Pinpoint the cell where the given text exists, returning its [x, y] midpoint coordinate. 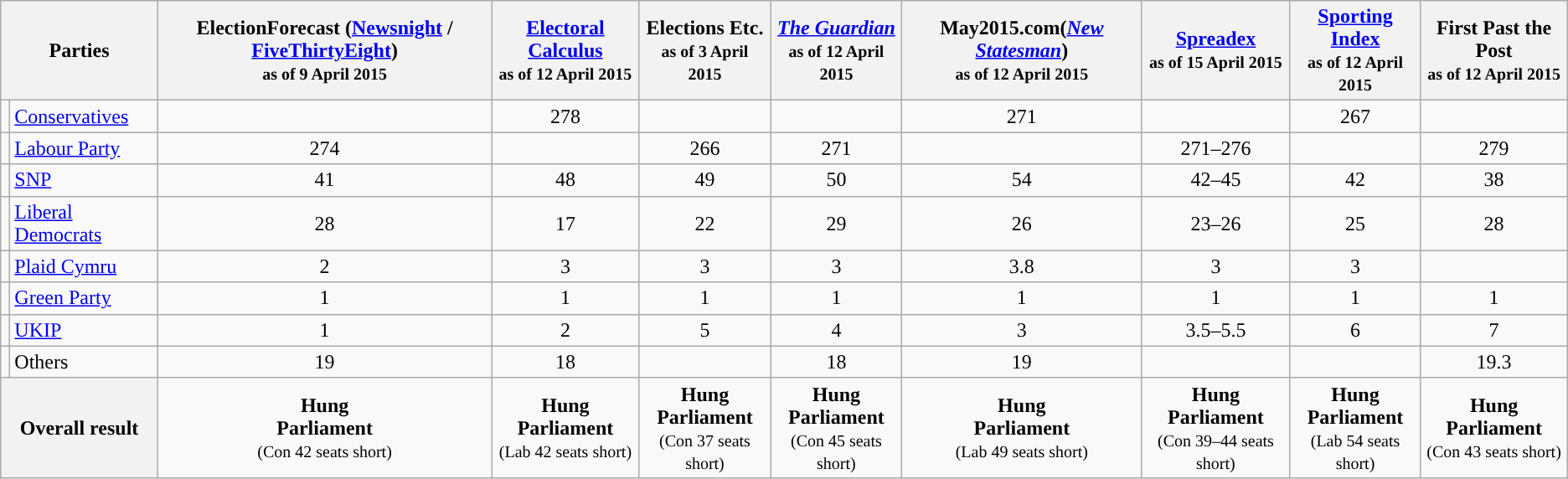
4 [836, 330]
26 [1022, 223]
First Past the Postas of 12 April 2015 [1494, 50]
UKIP [84, 330]
Hung Parliament (Con 43 seats short) [1494, 427]
Liberal Democrats [84, 223]
The Guardianas of 12 April 2015 [836, 50]
279 [1494, 148]
42–45 [1216, 180]
6 [1355, 330]
3.8 [1022, 266]
Electoral Calculusas of 12 April 2015 [565, 50]
278 [565, 116]
42 [1355, 180]
274 [325, 148]
49 [705, 180]
Labour Party [84, 148]
Hung Parliament (Con 45 seats short) [836, 427]
22 [705, 223]
May2015.com(New Statesman)as of 12 April 2015 [1022, 50]
3.5–5.5 [1216, 330]
5 [705, 330]
38 [1494, 180]
Green Party [84, 298]
Others [84, 362]
Hung Parliament (Lab 54 seats short) [1355, 427]
Hung Parliament (Con 39–44 seats short) [1216, 427]
48 [565, 180]
Elections Etc.as of 3 April 2015 [705, 50]
Hung Parliament (Con 37 seats short) [705, 427]
SNP [84, 180]
41 [325, 180]
Plaid Cymru [84, 266]
17 [565, 223]
25 [1355, 223]
Hung Parliament (Con 42 seats short) [325, 427]
54 [1022, 180]
23–26 [1216, 223]
19.3 [1494, 362]
266 [705, 148]
ElectionForecast (Newsnight / FiveThirtyEight)as of 9 April 2015 [325, 50]
7 [1494, 330]
29 [836, 223]
Hung Parliament (Lab 42 seats short) [565, 427]
271–276 [1216, 148]
267 [1355, 116]
Overall result [80, 427]
Sporting Indexas of 12 April 2015 [1355, 50]
Conservatives [84, 116]
Parties [80, 50]
Spreadexas of 15 April 2015 [1216, 50]
Hung Parliament (Lab 49 seats short) [1022, 427]
50 [836, 180]
